Identify which cell holds the provided text, then report its [X, Y] central coordinate. 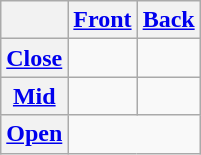
Close [34, 58]
Front [102, 20]
Mid [34, 96]
Back [168, 20]
Open [34, 134]
